Capture the cell that displays the provided text and extract its (x, y) central coordinate. 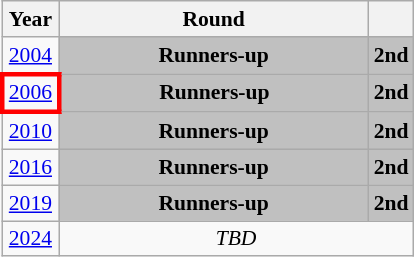
Round (214, 19)
TBD (236, 239)
2024 (30, 239)
Year (30, 19)
2004 (30, 56)
2016 (30, 168)
2006 (30, 94)
2019 (30, 203)
2010 (30, 132)
